For the text-containing cell, return its midpoint in (x, y) coordinate format. 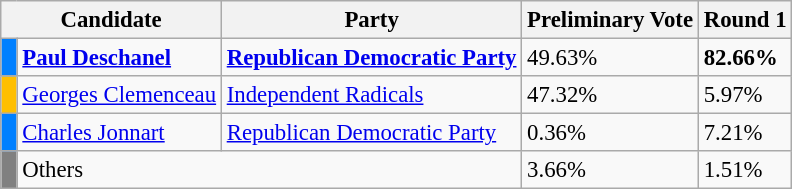
3.66% (610, 170)
Independent Radicals (371, 95)
82.66% (745, 58)
Party (371, 20)
Others (270, 170)
7.21% (745, 133)
49.63% (610, 58)
5.97% (745, 95)
Georges Clemenceau (119, 95)
0.36% (610, 133)
Charles Jonnart (119, 133)
Round 1 (745, 20)
Preliminary Vote (610, 20)
Paul Deschanel (119, 58)
Candidate (112, 20)
47.32% (610, 95)
1.51% (745, 170)
